Pinpoint the cell where the given text exists, returning its [x, y] midpoint coordinate. 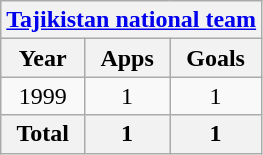
Total [43, 134]
Goals [216, 58]
1999 [43, 96]
Year [43, 58]
Apps [128, 58]
Tajikistan national team [132, 20]
